Extract the [x, y] coordinate from the center of the cell holding the provided text.  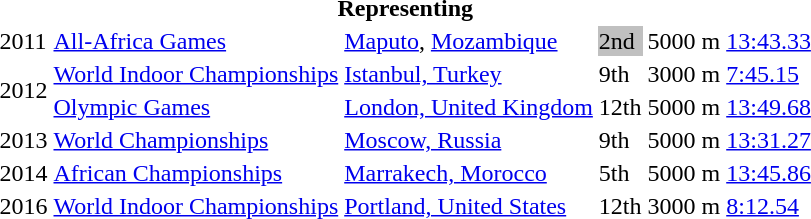
5th [620, 173]
2nd [620, 41]
Marrakech, Morocco [469, 173]
Maputo, Mozambique [469, 41]
World Indoor Championships [196, 74]
Olympic Games [196, 107]
All-Africa Games [196, 41]
12th [620, 107]
African Championships [196, 173]
World Championships [196, 140]
Istanbul, Turkey [469, 74]
London, United Kingdom [469, 107]
3000 m [684, 74]
Moscow, Russia [469, 140]
